Identify which cell holds the provided text, then report its (X, Y) central coordinate. 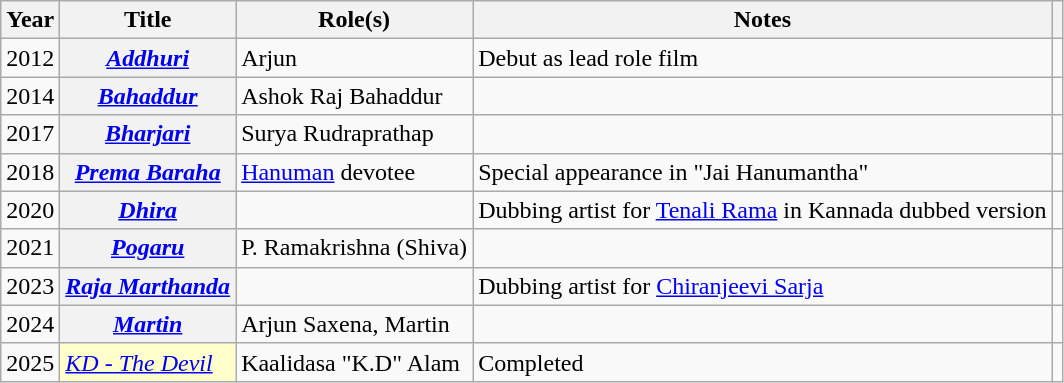
Prema Baraha (148, 172)
Completed (762, 362)
Kaalidasa "K.D" Alam (354, 362)
2017 (30, 134)
Arjun (354, 58)
Title (148, 20)
2020 (30, 210)
Dhira (148, 210)
2025 (30, 362)
Notes (762, 20)
2024 (30, 324)
Martin (148, 324)
Pogaru (148, 248)
Raja Marthanda (148, 286)
Dubbing artist for Tenali Rama in Kannada dubbed version (762, 210)
Debut as lead role film (762, 58)
Addhuri (148, 58)
KD - The Devil (148, 362)
2021 (30, 248)
P. Ramakrishna (Shiva) (354, 248)
Hanuman devotee (354, 172)
Ashok Raj Bahaddur (354, 96)
Special appearance in "Jai Hanumantha" (762, 172)
Bharjari (148, 134)
2018 (30, 172)
2023 (30, 286)
Dubbing artist for Chiranjeevi Sarja (762, 286)
Bahaddur (148, 96)
Role(s) (354, 20)
2012 (30, 58)
Year (30, 20)
Surya Rudraprathap (354, 134)
Arjun Saxena, Martin (354, 324)
2014 (30, 96)
